Return the [x, y] coordinate for the center point of the cell that contains the specified text.  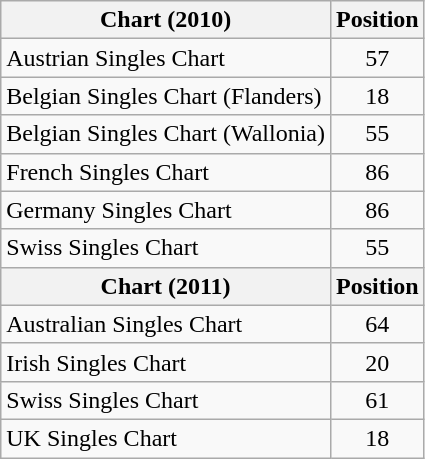
Chart (2011) [166, 286]
Belgian Singles Chart (Flanders) [166, 96]
Australian Singles Chart [166, 324]
Irish Singles Chart [166, 362]
UK Singles Chart [166, 438]
20 [377, 362]
57 [377, 58]
61 [377, 400]
Chart (2010) [166, 20]
Germany Singles Chart [166, 210]
French Singles Chart [166, 172]
64 [377, 324]
Belgian Singles Chart (Wallonia) [166, 134]
Austrian Singles Chart [166, 58]
